Return the (x, y) coordinate for the center point of the cell that contains the specified text.  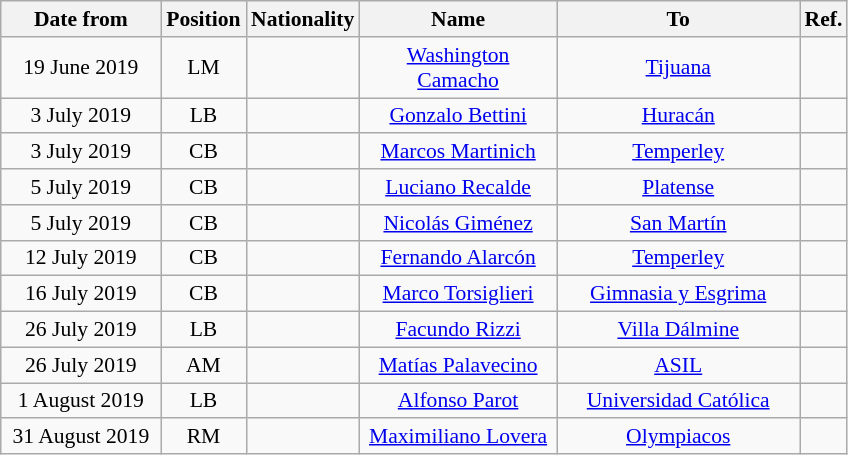
AM (204, 365)
Fernando Alarcón (458, 258)
Alfonso Parot (458, 401)
Position (204, 19)
16 July 2019 (81, 294)
Maximiliano Lovera (458, 437)
1 August 2019 (81, 401)
Luciano Recalde (458, 187)
Marco Torsiglieri (458, 294)
Universidad Católica (678, 401)
Date from (81, 19)
Facundo Rizzi (458, 330)
ASIL (678, 365)
RM (204, 437)
Gonzalo Bettini (458, 116)
19 June 2019 (81, 68)
Platense (678, 187)
Tijuana (678, 68)
Olympiacos (678, 437)
Nationality (302, 19)
Ref. (824, 19)
Name (458, 19)
31 August 2019 (81, 437)
Matías Palavecino (458, 365)
San Martín (678, 223)
12 July 2019 (81, 258)
LM (204, 68)
Nicolás Giménez (458, 223)
Marcos Martinich (458, 152)
Villa Dálmine (678, 330)
Gimnasia y Esgrima (678, 294)
Washington Camacho (458, 68)
Huracán (678, 116)
To (678, 19)
